Output the (x, y) coordinate of the center of the cell containing the given text.  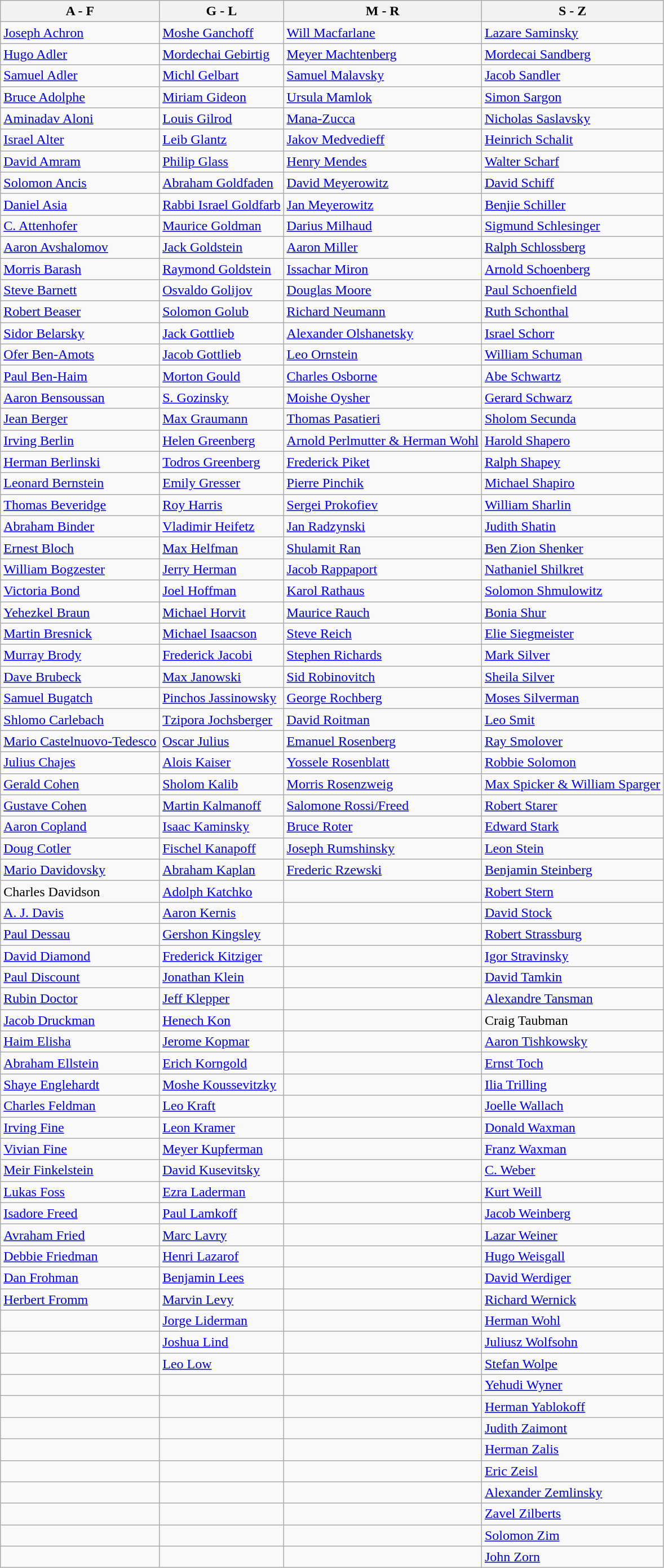
Irving Fine (80, 1127)
Mordechai Gebirtig (222, 54)
Mordecai Sandberg (572, 54)
Leonard Bernstein (80, 483)
Aaron Copland (80, 827)
Sidor Belarsky (80, 333)
Issachar Miron (382, 269)
Henech Kon (222, 1020)
Victoria Bond (80, 591)
Louis Gilrod (222, 118)
Ilia Trilling (572, 1085)
Rubin Doctor (80, 999)
Yehudi Wyner (572, 1385)
Heinrich Schalit (572, 140)
Marc Lavry (222, 1235)
Sholom Kalib (222, 784)
Paul Ben-Haim (80, 376)
Jack Goldstein (222, 247)
Herman Zalis (572, 1450)
Moses Silverman (572, 698)
Paul Discount (80, 977)
Herbert Fromm (80, 1299)
Benjamin Steinberg (572, 870)
Samuel Bugatch (80, 698)
Alexander Zemlinsky (572, 1492)
Dan Frohman (80, 1278)
William Bogzester (80, 569)
Henry Mendes (382, 161)
Martin Bresnick (80, 634)
Ray Smolover (572, 741)
Harold Shapero (572, 441)
Solomon Ancis (80, 183)
Julius Chajes (80, 763)
Max Janowski (222, 677)
Emily Gresser (222, 483)
Murray Brody (80, 655)
Jan Meyerowitz (382, 204)
Leib Glantz (222, 140)
Joshua Lind (222, 1342)
Ofer Ben-Amots (80, 355)
Miriam Gideon (222, 97)
Abraham Goldfaden (222, 183)
Michael Horvit (222, 612)
Sid Robinovitch (382, 677)
Steve Barnett (80, 290)
Mario Castelnuovo-Tedesco (80, 741)
Robert Starer (572, 805)
Oscar Julius (222, 741)
Salomone Rossi/Freed (382, 805)
William Schuman (572, 355)
David Schiff (572, 183)
Yehezkel Braun (80, 612)
Ruth Schonthal (572, 312)
Daniel Asia (80, 204)
Michael Isaacson (222, 634)
Leo Ornstein (382, 355)
Lazar Weiner (572, 1235)
S - Z (572, 11)
Jerry Herman (222, 569)
Simon Sargon (572, 97)
Bruce Roter (382, 827)
Frederick Kitziger (222, 956)
Leo Kraft (222, 1106)
Alexandre Tansman (572, 999)
Solomon Zim (572, 1535)
Aaron Tishkowsky (572, 1042)
Tzipora Jochsberger (222, 720)
Maurice Goldman (222, 226)
Leon Kramer (222, 1127)
Moshe Koussevitzky (222, 1085)
William Sharlin (572, 505)
Samuel Adler (80, 76)
Meyer Kupferman (222, 1149)
Michl Gelbart (222, 76)
Elie Siegmeister (572, 634)
Maurice Rauch (382, 612)
Paul Lamkoff (222, 1213)
Jorge Liderman (222, 1321)
Douglas Moore (382, 290)
Abraham Kaplan (222, 870)
Adolph Katchko (222, 891)
Morton Gould (222, 376)
Charles Davidson (80, 891)
John Zorn (572, 1557)
Jacob Sandler (572, 76)
Frederick Jacobi (222, 655)
Helen Greenberg (222, 441)
Robert Stern (572, 891)
Gerald Cohen (80, 784)
Michael Shapiro (572, 483)
Aaron Bensoussan (80, 398)
Gershon Kingsley (222, 934)
Benjie Schiller (572, 204)
Todros Greenberg (222, 462)
Jean Berger (80, 419)
Vladimir Heifetz (222, 526)
David Roitman (382, 720)
David Meyerowitz (382, 183)
Sheila Silver (572, 677)
Mark Silver (572, 655)
Judith Shatin (572, 526)
Vivian Fine (80, 1149)
Shaye Englehardt (80, 1085)
Frederic Rzewski (382, 870)
Juliusz Wolfsohn (572, 1342)
Max Helfman (222, 548)
Isadore Freed (80, 1213)
Zavel Zilberts (572, 1514)
Jacob Druckman (80, 1020)
Joseph Achron (80, 33)
Aaron Miller (382, 247)
Nicholas Saslavsky (572, 118)
Isaac Kaminsky (222, 827)
Henri Lazarof (222, 1256)
Steve Reich (382, 634)
Moshe Ganchoff (222, 33)
Thomas Pasatieri (382, 419)
Franz Waxman (572, 1149)
Dave Brubeck (80, 677)
Moishe Oysher (382, 398)
Arnold Schoenberg (572, 269)
Emanuel Rosenberg (382, 741)
Erich Korngold (222, 1063)
Irving Berlin (80, 441)
Karol Rathaus (382, 591)
Morris Barash (80, 269)
A. J. Davis (80, 913)
Jeff Klepper (222, 999)
Roy Harris (222, 505)
Nathaniel Shilkret (572, 569)
Robert Beaser (80, 312)
Jan Radzynski (382, 526)
C. Attenhofer (80, 226)
Richard Neumann (382, 312)
S. Gozinsky (222, 398)
Joseph Rumshinsky (382, 848)
Philip Glass (222, 161)
Samuel Malavsky (382, 76)
Abraham Ellstein (80, 1063)
Max Graumann (222, 419)
Paul Dessau (80, 934)
David Diamond (80, 956)
Paul Schoenfield (572, 290)
Lazare Saminsky (572, 33)
M - R (382, 11)
Jacob Rappaport (382, 569)
C. Weber (572, 1170)
Osvaldo Golijov (222, 290)
Yossele Rosenblatt (382, 763)
G - L (222, 11)
Doug Cotler (80, 848)
Aaron Kernis (222, 913)
Ernest Bloch (80, 548)
Raymond Goldstein (222, 269)
Max Spicker & William Sparger (572, 784)
Marvin Levy (222, 1299)
Donald Waxman (572, 1127)
Frederick Piket (382, 462)
Aminadav Aloni (80, 118)
Charles Feldman (80, 1106)
Sigmund Schlesinger (572, 226)
Edward Stark (572, 827)
Herman Berlinski (80, 462)
Fischel Kanapoff (222, 848)
Jakov Medvedieff (382, 140)
Ezra Laderman (222, 1192)
Sholom Secunda (572, 419)
Jacob Weinberg (572, 1213)
Joel Hoffman (222, 591)
Israel Alter (80, 140)
Jacob Gottlieb (222, 355)
Thomas Beveridge (80, 505)
Will Macfarlane (382, 33)
Rabbi Israel Goldfarb (222, 204)
Mana-Zucca (382, 118)
David Werdiger (572, 1278)
Jack Gottlieb (222, 333)
Arnold Perlmutter & Herman Wohl (382, 441)
Leo Smit (572, 720)
Herman Yablokoff (572, 1407)
Israel Schorr (572, 333)
Hugo Adler (80, 54)
Hugo Weisgall (572, 1256)
Sergei Prokofiev (382, 505)
Leon Stein (572, 848)
Walter Scharf (572, 161)
Solomon Shmulowitz (572, 591)
Joelle Wallach (572, 1106)
Igor Stravinsky (572, 956)
Abe Schwartz (572, 376)
Stephen Richards (382, 655)
Ben Zion Shenker (572, 548)
Aaron Avshalomov (80, 247)
Ralph Schlossberg (572, 247)
Morris Rosenzweig (382, 784)
Ralph Shapey (572, 462)
Meir Finkelstein (80, 1170)
Judith Zaimont (572, 1428)
David Tamkin (572, 977)
Eric Zeisl (572, 1471)
David Amram (80, 161)
Stefan Wolpe (572, 1364)
Benjamin Lees (222, 1278)
A - F (80, 11)
Herman Wohl (572, 1321)
Pinchos Jassinowsky (222, 698)
Mario Davidovsky (80, 870)
Ernst Toch (572, 1063)
Craig Taubman (572, 1020)
Shulamit Ran (382, 548)
Jonathan Klein (222, 977)
Alexander Olshanetsky (382, 333)
Solomon Golub (222, 312)
Gustave Cohen (80, 805)
Bonia Shur (572, 612)
Debbie Friedman (80, 1256)
Charles Osborne (382, 376)
Lukas Foss (80, 1192)
George Rochberg (382, 698)
Avraham Fried (80, 1235)
Gerard Schwarz (572, 398)
Haim Elisha (80, 1042)
Meyer Machtenberg (382, 54)
Kurt Weill (572, 1192)
Shlomo Carlebach (80, 720)
Robert Strassburg (572, 934)
Darius Milhaud (382, 226)
David Stock (572, 913)
Leo Low (222, 1364)
Martin Kalmanoff (222, 805)
Robbie Solomon (572, 763)
Abraham Binder (80, 526)
David Kusevitsky (222, 1170)
Ursula Mamlok (382, 97)
Pierre Pinchik (382, 483)
Richard Wernick (572, 1299)
Alois Kaiser (222, 763)
Bruce Adolphe (80, 97)
Jerome Kopmar (222, 1042)
